Return the (x, y) coordinate for the center point of the cell that contains the specified text.  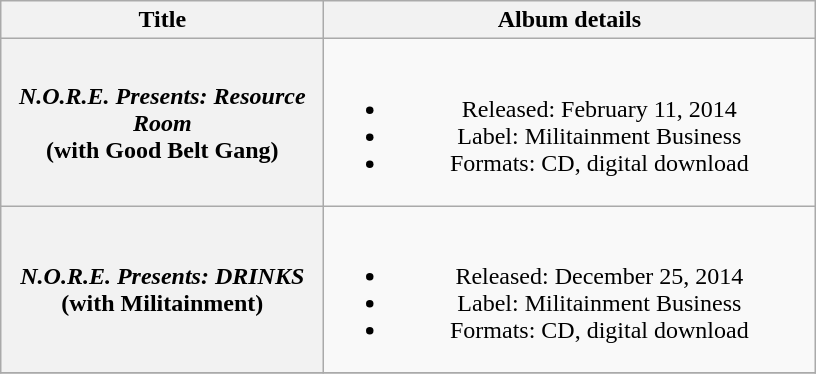
Album details (570, 20)
Released: February 11, 2014Label: Militainment BusinessFormats: CD, digital download (570, 122)
Title (162, 20)
N.O.R.E. Presents: Resource Room(with Good Belt Gang) (162, 122)
Released: December 25, 2014Label: Militainment BusinessFormats: CD, digital download (570, 290)
N.O.R.E. Presents: DRINKS(with Militainment) (162, 290)
